Find where the given text appears and provide that cell's center as (x, y) coordinate. 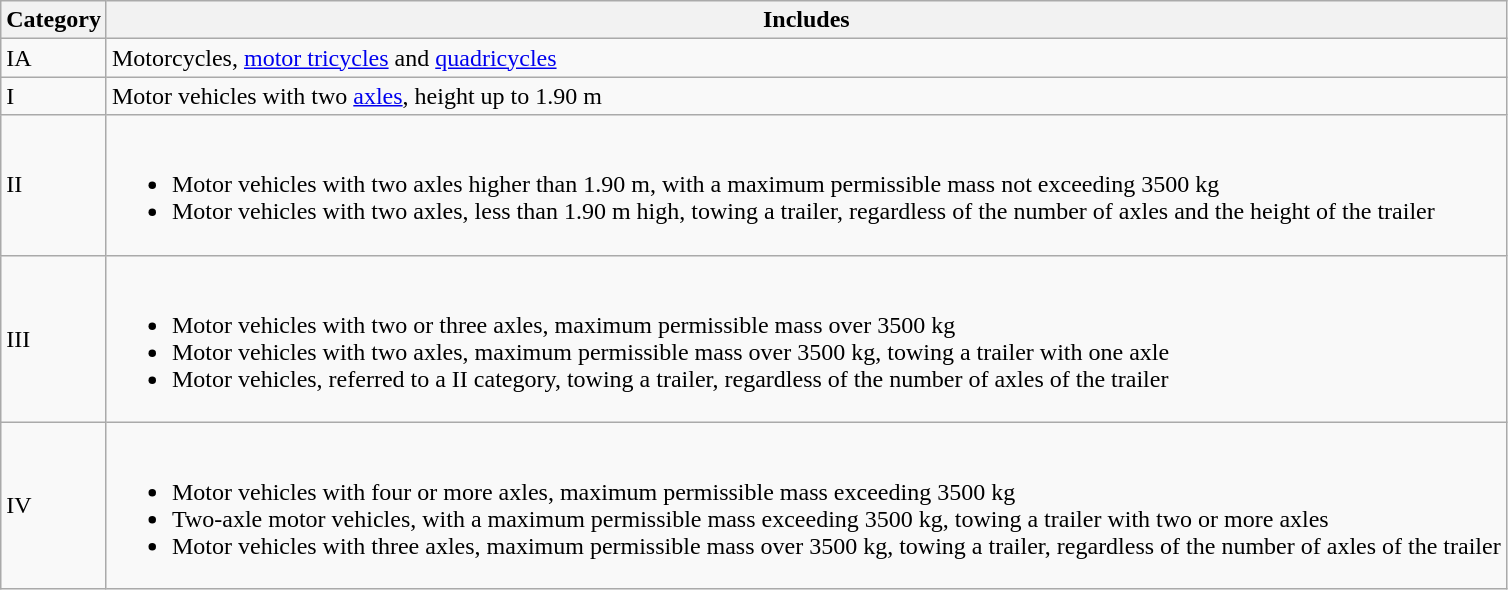
Motorcycles, motor tricycles and quadricycles (806, 58)
Motor vehicles with two axles, height up to 1.90 m (806, 96)
III (54, 338)
Includes (806, 20)
II (54, 185)
Category (54, 20)
IA (54, 58)
IV (54, 506)
I (54, 96)
